From the cell containing the given text, extract its center point as (X, Y) coordinate. 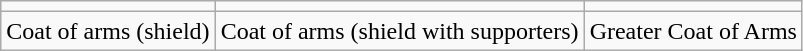
Greater Coat of Arms (693, 31)
Coat of arms (shield with supporters) (400, 31)
Coat of arms (shield) (108, 31)
